Output the [x, y] coordinate of the center of the cell containing the given text.  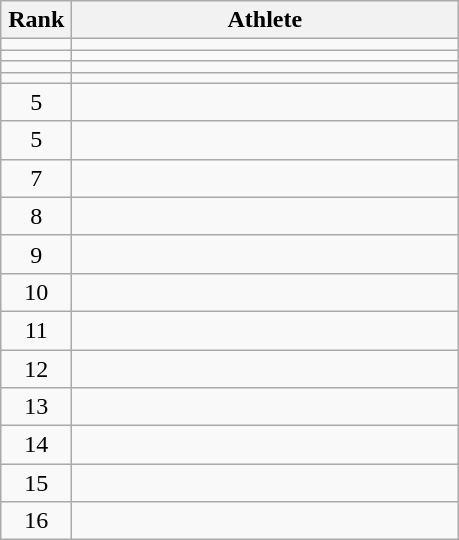
Rank [36, 20]
16 [36, 521]
8 [36, 216]
13 [36, 407]
12 [36, 369]
7 [36, 178]
15 [36, 483]
11 [36, 330]
Athlete [265, 20]
14 [36, 445]
10 [36, 292]
9 [36, 254]
